For the text-containing cell, return its midpoint in (x, y) coordinate format. 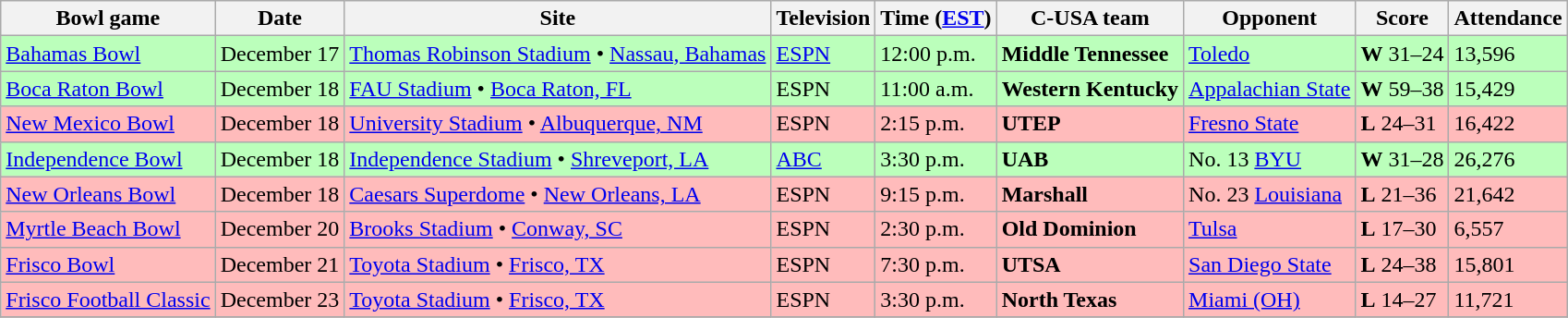
12:00 p.m. (936, 54)
L 21–36 (1402, 194)
Marshall (1090, 194)
15,429 (1508, 89)
Myrtle Beach Bowl (108, 229)
2:30 p.m. (936, 229)
North Texas (1090, 300)
W 31–28 (1402, 159)
7:30 p.m. (936, 264)
Tulsa (1270, 229)
Miami (OH) (1270, 300)
FAU Stadium • Boca Raton, FL (558, 89)
New Orleans Bowl (108, 194)
December 21 (280, 264)
26,276 (1508, 159)
2:15 p.m. (936, 124)
New Mexico Bowl (108, 124)
ABC (824, 159)
Brooks Stadium • Conway, SC (558, 229)
Toledo (1270, 54)
L 24–31 (1402, 124)
13,596 (1508, 54)
Fresno State (1270, 124)
9:15 p.m. (936, 194)
Appalachian State (1270, 89)
No. 13 BYU (1270, 159)
December 17 (280, 54)
Caesars Superdome • New Orleans, LA (558, 194)
21,642 (1508, 194)
Opponent (1270, 18)
UTSA (1090, 264)
Attendance (1508, 18)
C-USA team (1090, 18)
16,422 (1508, 124)
11:00 a.m. (936, 89)
December 20 (280, 229)
L 17–30 (1402, 229)
Date (280, 18)
L 24–38 (1402, 264)
Middle Tennessee (1090, 54)
Old Dominion (1090, 229)
University Stadium • Albuquerque, NM (558, 124)
Independence Bowl (108, 159)
6,557 (1508, 229)
Site (558, 18)
Western Kentucky (1090, 89)
Score (1402, 18)
Independence Stadium • Shreveport, LA (558, 159)
Thomas Robinson Stadium • Nassau, Bahamas (558, 54)
San Diego State (1270, 264)
December 23 (280, 300)
W 59–38 (1402, 89)
UTEP (1090, 124)
11,721 (1508, 300)
Bowl game (108, 18)
Bahamas Bowl (108, 54)
15,801 (1508, 264)
Time (EST) (936, 18)
Television (824, 18)
Frisco Football Classic (108, 300)
L 14–27 (1402, 300)
Boca Raton Bowl (108, 89)
No. 23 Louisiana (1270, 194)
UAB (1090, 159)
Frisco Bowl (108, 264)
W 31–24 (1402, 54)
